Scan for the cell matching the given text and deliver its (x, y) coordinate at center. 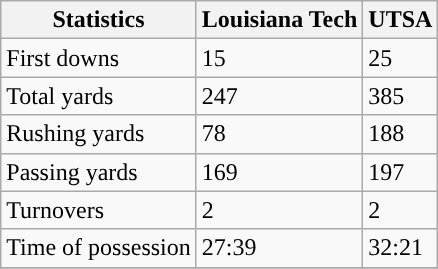
32:21 (400, 248)
Total yards (99, 96)
197 (400, 172)
Louisiana Tech (279, 20)
25 (400, 58)
Passing yards (99, 172)
188 (400, 134)
Turnovers (99, 210)
First downs (99, 58)
385 (400, 96)
Time of possession (99, 248)
Rushing yards (99, 134)
UTSA (400, 20)
Statistics (99, 20)
27:39 (279, 248)
247 (279, 96)
15 (279, 58)
169 (279, 172)
78 (279, 134)
